Capture the cell that displays the provided text and extract its (X, Y) central coordinate. 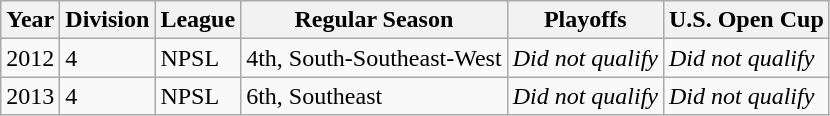
6th, Southeast (374, 96)
Regular Season (374, 20)
Playoffs (585, 20)
4th, South-Southeast-West (374, 58)
2012 (30, 58)
2013 (30, 96)
Division (108, 20)
Year (30, 20)
U.S. Open Cup (746, 20)
League (198, 20)
